Return the (X, Y) coordinate for the center point of the cell that contains the specified text.  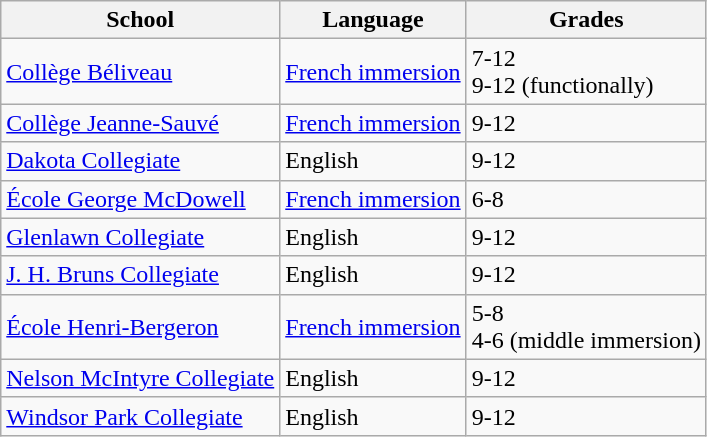
Grades (586, 20)
Nelson McIntyre Collegiate (140, 378)
Glenlawn Collegiate (140, 237)
École George McDowell (140, 199)
École Henri-Bergeron (140, 326)
7-129-12 (functionally) (586, 72)
5-84-6 (middle immersion) (586, 326)
6-8 (586, 199)
Windsor Park Collegiate (140, 416)
School (140, 20)
Dakota Collegiate (140, 161)
Language (373, 20)
J. H. Bruns Collegiate (140, 275)
Collège Jeanne-Sauvé (140, 123)
Collège Béliveau (140, 72)
